Provide the (X, Y) coordinate of the cell's center where the given text is located.  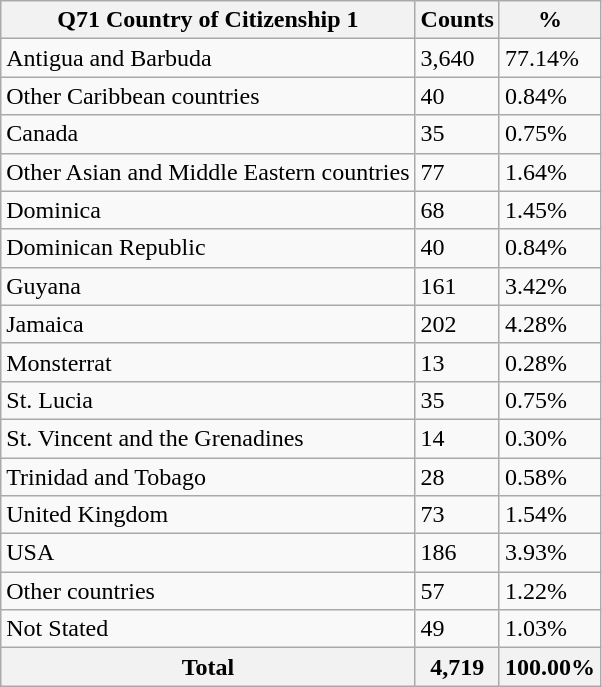
0.58% (550, 477)
Q71 Country of Citizenship 1 (208, 20)
4,719 (457, 667)
186 (457, 553)
77 (457, 172)
1.64% (550, 172)
Counts (457, 20)
3.93% (550, 553)
0.30% (550, 438)
3.42% (550, 286)
3,640 (457, 58)
1.22% (550, 591)
202 (457, 324)
St. Lucia (208, 400)
161 (457, 286)
USA (208, 553)
Other countries (208, 591)
68 (457, 210)
14 (457, 438)
13 (457, 362)
1.03% (550, 629)
28 (457, 477)
0.28% (550, 362)
% (550, 20)
Total (208, 667)
Guyana (208, 286)
49 (457, 629)
Other Caribbean countries (208, 96)
St. Vincent and the Grenadines (208, 438)
Not Stated (208, 629)
1.45% (550, 210)
Dominican Republic (208, 248)
Monsterrat (208, 362)
Dominica (208, 210)
Antigua and Barbuda (208, 58)
73 (457, 515)
57 (457, 591)
1.54% (550, 515)
Other Asian and Middle Eastern countries (208, 172)
Jamaica (208, 324)
Canada (208, 134)
Trinidad and Tobago (208, 477)
4.28% (550, 324)
United Kingdom (208, 515)
100.00% (550, 667)
77.14% (550, 58)
